Output the [X, Y] coordinate of the center of the cell containing the given text.  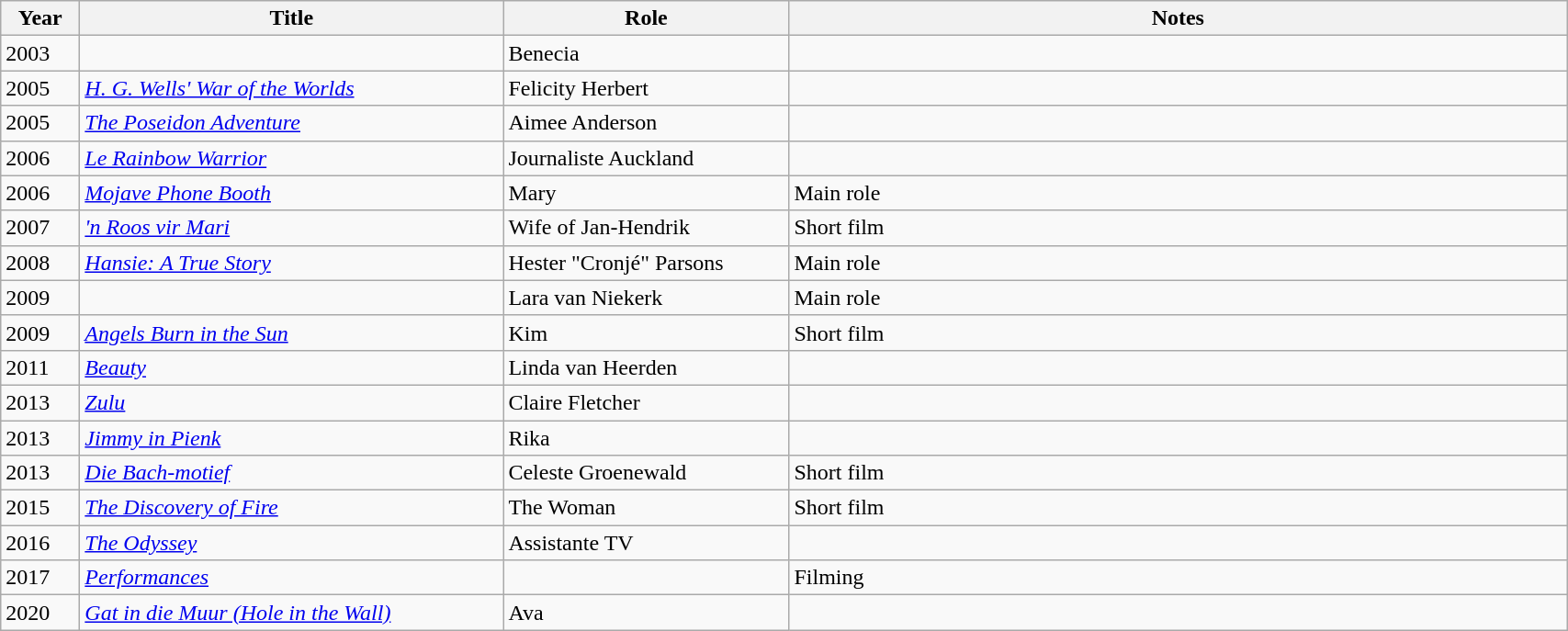
H. G. Wells' War of the Worlds [292, 88]
Aimee Anderson [647, 123]
The Discovery of Fire [292, 508]
Title [292, 18]
2016 [40, 543]
Performances [292, 578]
Ava [647, 613]
The Woman [647, 508]
Lara van Niekerk [647, 298]
Le Rainbow Warrior [292, 158]
Kim [647, 332]
Assistante TV [647, 543]
Benecia [647, 53]
Linda van Heerden [647, 367]
Hansie: A True Story [292, 263]
Felicity Herbert [647, 88]
The Odyssey [292, 543]
2011 [40, 367]
Filming [1178, 578]
Journaliste Auckland [647, 158]
Zulu [292, 402]
2008 [40, 263]
Mojave Phone Booth [292, 193]
Claire Fletcher [647, 402]
Beauty [292, 367]
2003 [40, 53]
Notes [1178, 18]
'n Roos vir Mari [292, 228]
Gat in die Muur (Hole in the Wall) [292, 613]
The Poseidon Adventure [292, 123]
Hester "Cronjé" Parsons [647, 263]
2007 [40, 228]
2017 [40, 578]
Mary [647, 193]
2020 [40, 613]
Die Bach-motief [292, 473]
Rika [647, 438]
Jimmy in Pienk [292, 438]
2015 [40, 508]
Angels Burn in the Sun [292, 332]
Year [40, 18]
Role [647, 18]
Celeste Groenewald [647, 473]
Wife of Jan-Hendrik [647, 228]
